Return the [X, Y] coordinate for the center point of the cell that contains the specified text.  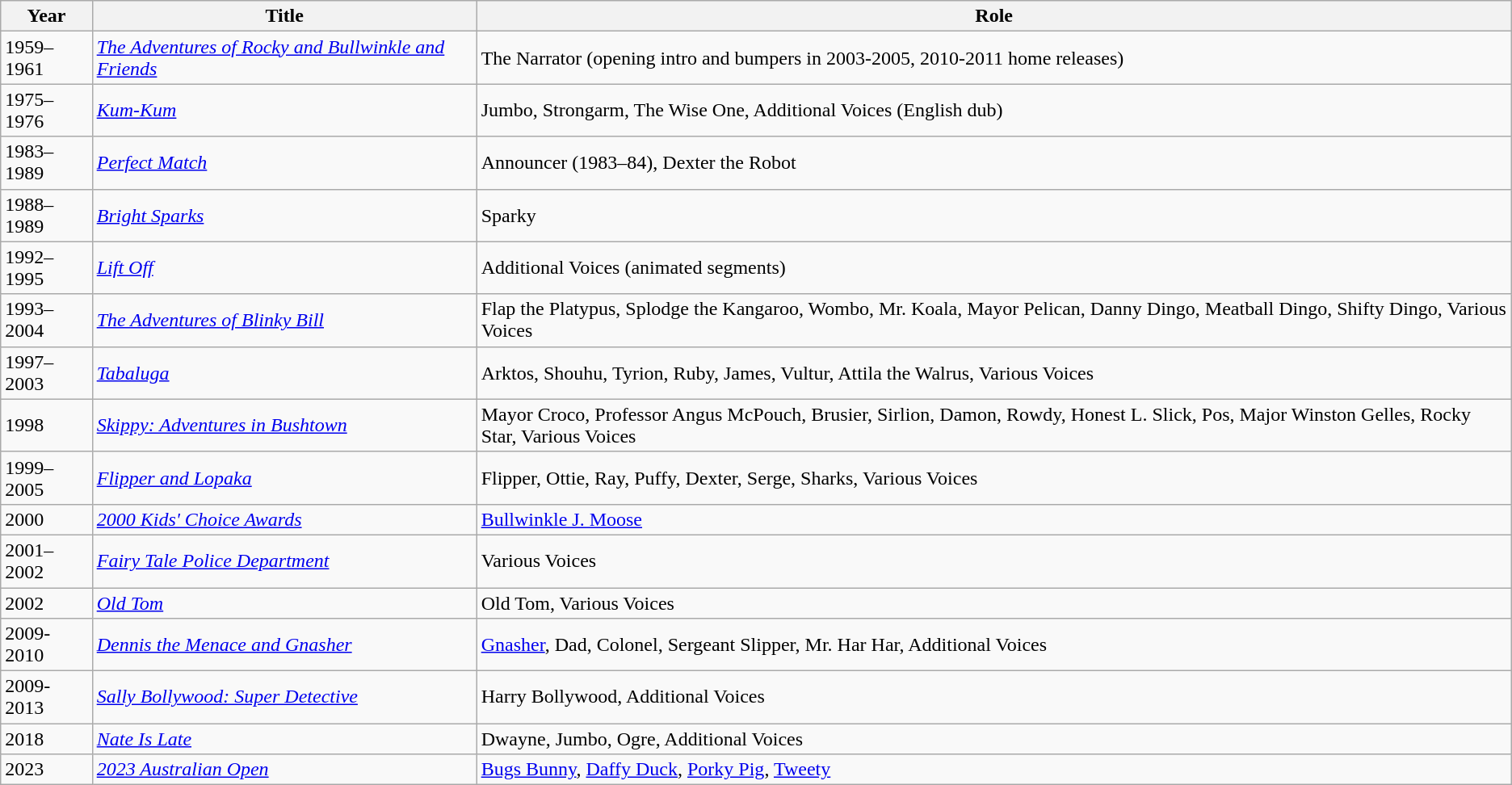
1988–1989 [47, 215]
Kum-Kum [284, 110]
Tabaluga [284, 373]
Old Tom, Various Voices [993, 603]
2023 [47, 770]
Flipper, Ottie, Ray, Puffy, Dexter, Serge, Sharks, Various Voices [993, 478]
Flipper and Lopaka [284, 478]
1999–2005 [47, 478]
The Adventures of Rocky and Bullwinkle and Friends [284, 58]
1992–1995 [47, 268]
1983–1989 [47, 163]
Harry Bollywood, Additional Voices [993, 698]
2023 Australian Open [284, 770]
2000 [47, 519]
Various Voices [993, 560]
1993–2004 [47, 320]
Dwayne, Jumbo, Ogre, Additional Voices [993, 739]
2002 [47, 603]
1998 [47, 425]
Old Tom [284, 603]
2001–2002 [47, 560]
Jumbo, Strongarm, The Wise One, Additional Voices (English dub) [993, 110]
Skippy: Adventures in Bushtown [284, 425]
2018 [47, 739]
2000 Kids' Choice Awards [284, 519]
1997–2003 [47, 373]
2009-2013 [47, 698]
Nate Is Late [284, 739]
1975–1976 [47, 110]
Additional Voices (animated segments) [993, 268]
Gnasher, Dad, Colonel, Sergeant Slipper, Mr. Har Har, Additional Voices [993, 644]
Bullwinkle J. Moose [993, 519]
Dennis the Menace and Gnasher [284, 644]
Sally Bollywood: Super Detective [284, 698]
1959–1961 [47, 58]
Lift Off [284, 268]
Mayor Croco, Professor Angus McPouch, Brusier, Sirlion, Damon, Rowdy, Honest L. Slick, Pos, Major Winston Gelles, Rocky Star, Various Voices [993, 425]
Fairy Tale Police Department [284, 560]
Announcer (1983–84), Dexter the Robot [993, 163]
Flap the Platypus, Splodge the Kangaroo, Wombo, Mr. Koala, Mayor Pelican, Danny Dingo, Meatball Dingo, Shifty Dingo, Various Voices [993, 320]
Arktos, Shouhu, Tyrion, Ruby, James, Vultur, Attila the Walrus, Various Voices [993, 373]
Title [284, 16]
The Adventures of Blinky Bill [284, 320]
Bugs Bunny, Daffy Duck, Porky Pig, Tweety [993, 770]
Perfect Match [284, 163]
Bright Sparks [284, 215]
Sparky [993, 215]
The Narrator (opening intro and bumpers in 2003-2005, 2010-2011 home releases) [993, 58]
Year [47, 16]
2009-2010 [47, 644]
Role [993, 16]
